Return the [x, y] coordinate for the center point of the cell that contains the specified text.  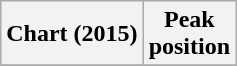
Peakposition [189, 34]
Chart (2015) [72, 34]
